For the text-containing cell, return its midpoint in (x, y) coordinate format. 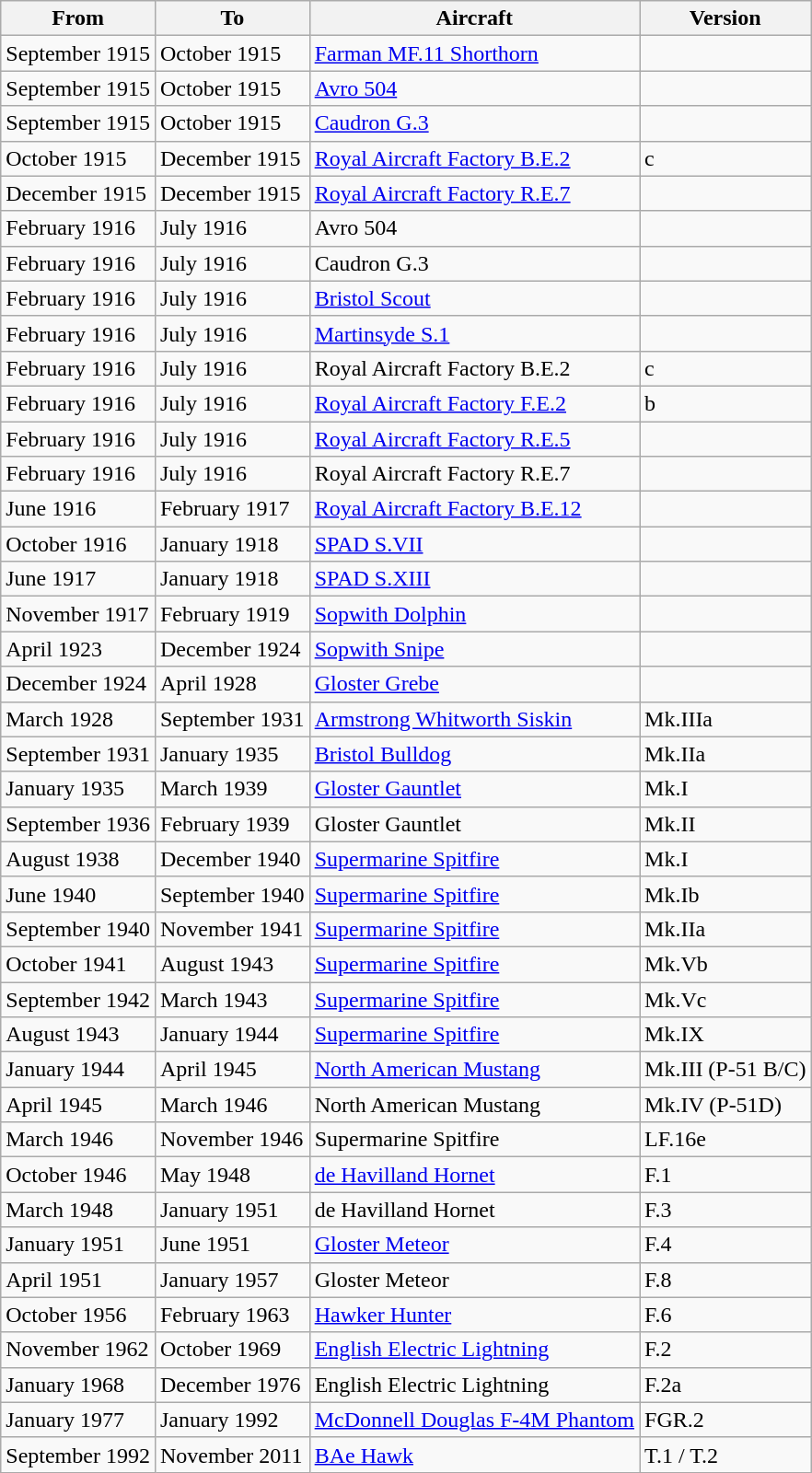
Bristol Scout (474, 298)
FGR.2 (725, 1420)
October 1969 (232, 1350)
June 1916 (78, 509)
November 1946 (232, 1140)
January 1977 (78, 1420)
F.8 (725, 1280)
Mk.IX (725, 1035)
August 1938 (78, 859)
November 1962 (78, 1350)
June 1951 (232, 1245)
February 1917 (232, 509)
Royal Aircraft Factory R.E.5 (474, 439)
December 1976 (232, 1385)
March 1943 (232, 999)
F.4 (725, 1245)
Mk.Vc (725, 999)
SPAD S.XIII (474, 579)
Armstrong Whitworth Siskin (474, 719)
Farman MF.11 Shorthorn (474, 53)
T.1 / T.2 (725, 1455)
Mk.II (725, 824)
September 1936 (78, 824)
Gloster Grebe (474, 684)
April 1928 (232, 684)
June 1940 (78, 894)
April 1923 (78, 649)
From (78, 18)
Sopwith Snipe (474, 649)
Hawker Hunter (474, 1315)
January 1968 (78, 1385)
March 1939 (232, 789)
January 1992 (232, 1420)
Mk.IV (P-51D) (725, 1105)
October 1916 (78, 544)
F.2a (725, 1385)
F.3 (725, 1210)
Sopwith Dolphin (474, 614)
January 1957 (232, 1280)
September 1992 (78, 1455)
Martinsyde S.1 (474, 333)
F.6 (725, 1315)
March 1948 (78, 1210)
November 1917 (78, 614)
November 1941 (232, 929)
April 1951 (78, 1280)
February 1919 (232, 614)
February 1939 (232, 824)
F.2 (725, 1350)
October 1946 (78, 1175)
Bristol Bulldog (474, 754)
To (232, 18)
Aircraft (474, 18)
June 1917 (78, 579)
Version (725, 18)
October 1956 (78, 1315)
BAe Hawk (474, 1455)
November 2011 (232, 1455)
Mk.Vb (725, 964)
Mk.IIIa (725, 719)
March 1928 (78, 719)
SPAD S.VII (474, 544)
Royal Aircraft Factory F.E.2 (474, 403)
May 1948 (232, 1175)
Mk.III (P-51 B/C) (725, 1070)
October 1941 (78, 964)
Royal Aircraft Factory B.E.12 (474, 509)
McDonnell Douglas F-4M Phantom (474, 1420)
F.1 (725, 1175)
December 1940 (232, 859)
September 1942 (78, 999)
b (725, 403)
LF.16e (725, 1140)
February 1963 (232, 1315)
Mk.Ib (725, 894)
